From the cell containing the given text, extract its center point as [X, Y] coordinate. 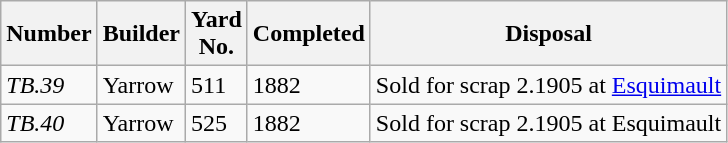
511 [217, 85]
Completed [308, 34]
TB.39 [49, 85]
TB.40 [49, 123]
525 [217, 123]
Builder [141, 34]
Disposal [548, 34]
Number [49, 34]
Yard No. [217, 34]
